Determine the [X, Y] coordinate at the center of the cell enclosing the given text.  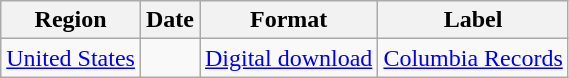
Format [289, 20]
Columbia Records [473, 58]
Label [473, 20]
Date [170, 20]
United States [71, 58]
Digital download [289, 58]
Region [71, 20]
